Pinpoint the cell where the given text exists, returning its [X, Y] midpoint coordinate. 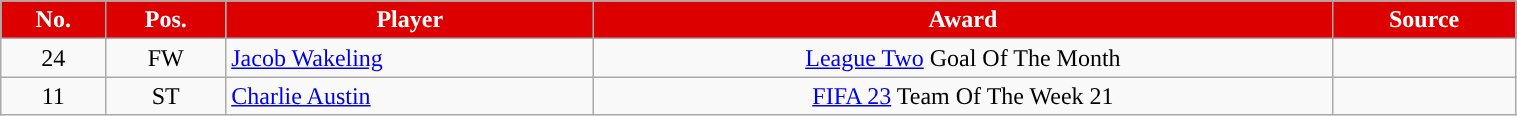
ST [166, 96]
Pos. [166, 20]
No. [54, 20]
11 [54, 96]
Charlie Austin [410, 96]
Source [1424, 20]
Jacob Wakeling [410, 58]
League Two Goal Of The Month [963, 58]
FW [166, 58]
Player [410, 20]
Award [963, 20]
FIFA 23 Team Of The Week 21 [963, 96]
24 [54, 58]
